From the cell containing the given text, extract its center point as (X, Y) coordinate. 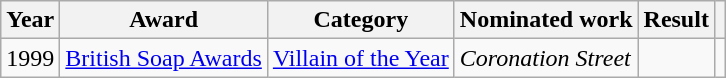
British Soap Awards (164, 58)
Award (164, 20)
Coronation Street (546, 58)
Category (360, 20)
1999 (30, 58)
Villain of the Year (360, 58)
Year (30, 20)
Nominated work (546, 20)
Result (676, 20)
